Identify which cell holds the provided text, then report its (x, y) central coordinate. 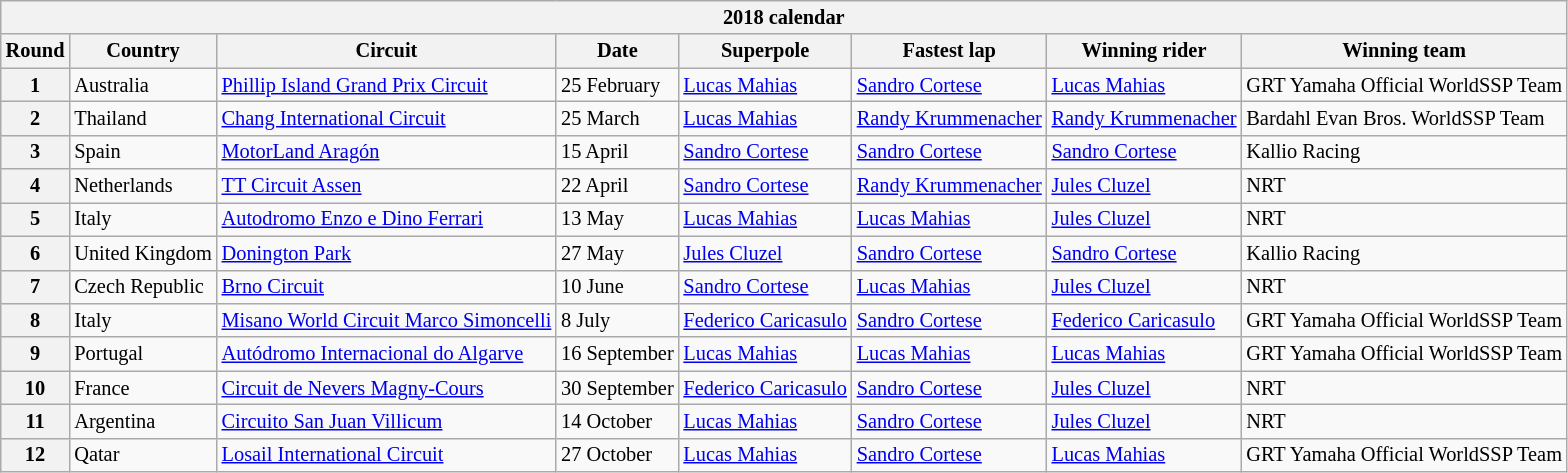
Circuit de Nevers Magny-Cours (387, 388)
2 (36, 118)
United Kingdom (142, 253)
Qatar (142, 455)
Circuito San Juan Villicum (387, 421)
Chang International Circuit (387, 118)
Date (617, 51)
Fastest lap (950, 51)
Misano World Circuit Marco Simoncelli (387, 320)
11 (36, 421)
Czech Republic (142, 287)
10 June (617, 287)
TT Circuit Assen (387, 186)
Circuit (387, 51)
Winning team (1404, 51)
Winning rider (1144, 51)
6 (36, 253)
Bardahl Evan Bros. WorldSSP Team (1404, 118)
Phillip Island Grand Prix Circuit (387, 85)
Losail International Circuit (387, 455)
16 September (617, 354)
Spain (142, 152)
9 (36, 354)
Donington Park (387, 253)
Autodromo Enzo e Dino Ferrari (387, 219)
Portugal (142, 354)
10 (36, 388)
Round (36, 51)
27 May (617, 253)
30 September (617, 388)
4 (36, 186)
8 (36, 320)
Argentina (142, 421)
12 (36, 455)
Thailand (142, 118)
Superpole (766, 51)
22 April (617, 186)
1 (36, 85)
Autódromo Internacional do Algarve (387, 354)
5 (36, 219)
27 October (617, 455)
3 (36, 152)
25 February (617, 85)
MotorLand Aragón (387, 152)
France (142, 388)
8 July (617, 320)
14 October (617, 421)
Country (142, 51)
Australia (142, 85)
7 (36, 287)
25 March (617, 118)
Brno Circuit (387, 287)
15 April (617, 152)
Netherlands (142, 186)
2018 calendar (784, 17)
13 May (617, 219)
